Capture the cell that displays the provided text and extract its [x, y] central coordinate. 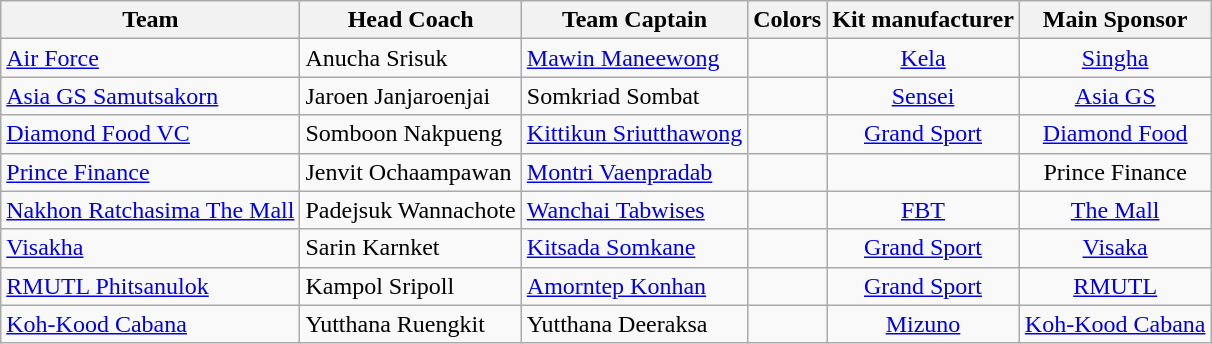
Main Sponsor [1115, 20]
Team [150, 20]
Kela [924, 58]
Kitsada Somkane [634, 248]
Air Force [150, 58]
Mizuno [924, 324]
Singha [1115, 58]
Diamond Food VC [150, 134]
Sarin Karnket [410, 248]
The Mall [1115, 210]
Somkriad Sombat [634, 96]
Nakhon Ratchasima The Mall [150, 210]
Diamond Food [1115, 134]
Anucha Srisuk [410, 58]
Visakha [150, 248]
RMUTL Phitsanulok [150, 286]
Head Coach [410, 20]
Sensei [924, 96]
Montri Vaenpradab [634, 172]
Yutthana Ruengkit [410, 324]
Mawin Maneewong [634, 58]
Somboon Nakpueng [410, 134]
Wanchai Tabwises [634, 210]
Team Captain [634, 20]
Visaka [1115, 248]
Asia GS [1115, 96]
Yutthana Deeraksa [634, 324]
Jaroen Janjaroenjai [410, 96]
Asia GS Samutsakorn [150, 96]
Jenvit Ochaampawan [410, 172]
Amorntep Konhan [634, 286]
RMUTL [1115, 286]
Colors [788, 20]
Kit manufacturer [924, 20]
Kittikun Sriutthawong [634, 134]
Kampol Sripoll [410, 286]
Padejsuk Wannachote [410, 210]
FBT [924, 210]
